From the cell containing the given text, extract its center point as [X, Y] coordinate. 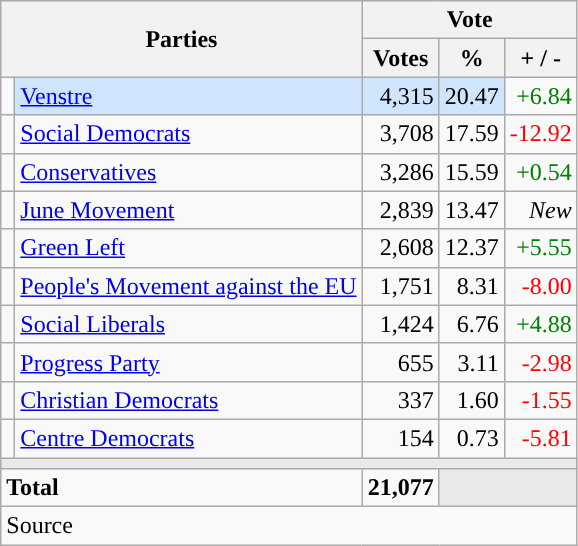
Vote [470, 20]
Progress Party [188, 362]
-1.55 [540, 400]
Venstre [188, 96]
3,286 [400, 172]
337 [400, 400]
1.60 [472, 400]
154 [400, 438]
1,751 [400, 286]
+ / - [540, 58]
Conservatives [188, 172]
655 [400, 362]
15.59 [472, 172]
Total [182, 488]
-12.92 [540, 134]
-8.00 [540, 286]
21,077 [400, 488]
People's Movement against the EU [188, 286]
+6.84 [540, 96]
3.11 [472, 362]
2,839 [400, 210]
-2.98 [540, 362]
2,608 [400, 248]
-5.81 [540, 438]
June Movement [188, 210]
13.47 [472, 210]
+4.88 [540, 324]
% [472, 58]
Christian Democrats [188, 400]
4,315 [400, 96]
Social Democrats [188, 134]
New [540, 210]
Social Liberals [188, 324]
20.47 [472, 96]
Source [290, 526]
+0.54 [540, 172]
8.31 [472, 286]
1,424 [400, 324]
Votes [400, 58]
Centre Democrats [188, 438]
6.76 [472, 324]
+5.55 [540, 248]
12.37 [472, 248]
3,708 [400, 134]
17.59 [472, 134]
Green Left [188, 248]
Parties [182, 39]
0.73 [472, 438]
